Locate the cell with the specified text and output its (x, y) center coordinate. 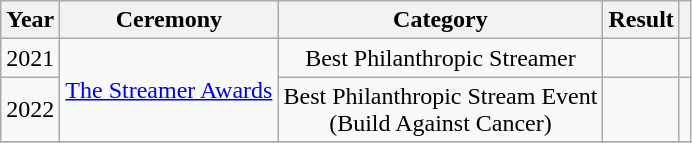
Category (440, 20)
2021 (30, 58)
Year (30, 20)
Best Philanthropic Stream Event(Build Against Cancer) (440, 110)
Ceremony (169, 20)
The Streamer Awards (169, 90)
Result (641, 20)
2022 (30, 110)
Best Philanthropic Streamer (440, 58)
